Pinpoint the cell where the given text exists, returning its [x, y] midpoint coordinate. 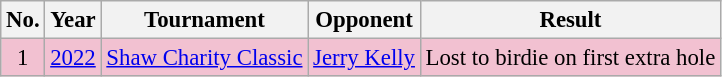
No. [23, 20]
Opponent [364, 20]
2022 [73, 58]
Tournament [204, 20]
Result [570, 20]
Year [73, 20]
1 [23, 58]
Lost to birdie on first extra hole [570, 58]
Shaw Charity Classic [204, 58]
Jerry Kelly [364, 58]
